Detect which cell encompasses the target text, then output its [x, y] center coordinate. 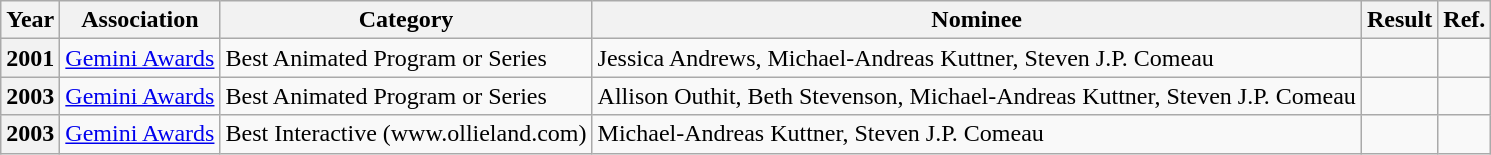
Allison Outhit, Beth Stevenson, Michael-Andreas Kuttner, Steven J.P. Comeau [976, 96]
Ref. [1464, 20]
Association [140, 20]
Best Interactive (www.ollieland.com) [406, 134]
Nominee [976, 20]
Jessica Andrews, Michael-Andreas Kuttner, Steven J.P. Comeau [976, 58]
2001 [30, 58]
Year [30, 20]
Category [406, 20]
Result [1399, 20]
Michael-Andreas Kuttner, Steven J.P. Comeau [976, 134]
